Output the [x, y] coordinate of the center of the cell containing the given text.  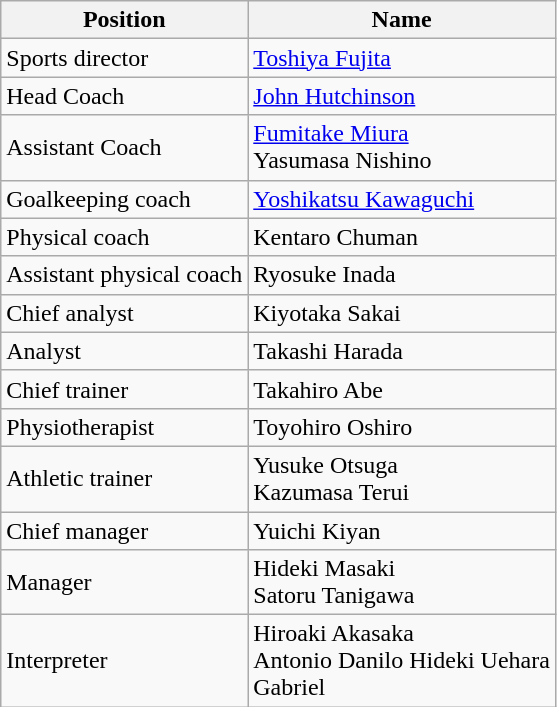
Athletic trainer [124, 478]
Head Coach [124, 96]
Analyst [124, 351]
Chief analyst [124, 313]
Chief manager [124, 531]
Takahiro Abe [402, 389]
Physical coach [124, 237]
Physiotherapist [124, 427]
Kiyotaka Sakai [402, 313]
Yoshikatsu Kawaguchi [402, 199]
Yusuke Otsuga Kazumasa Terui [402, 478]
Position [124, 20]
Goalkeeping coach [124, 199]
John Hutchinson [402, 96]
Sports director [124, 58]
Hideki Masaki Satoru Tanigawa [402, 582]
Toshiya Fujita [402, 58]
Ryosuke Inada [402, 275]
Toyohiro Oshiro [402, 427]
Hiroaki Akasaka Antonio Danilo Hideki Uehara Gabriel [402, 661]
Assistant Coach [124, 148]
Manager [124, 582]
Yuichi Kiyan [402, 531]
Assistant physical coach [124, 275]
Interpreter [124, 661]
Name [402, 20]
Fumitake Miura Yasumasa Nishino [402, 148]
Kentaro Chuman [402, 237]
Takashi Harada [402, 351]
Chief trainer [124, 389]
